Identify which cell holds the provided text, then report its (X, Y) central coordinate. 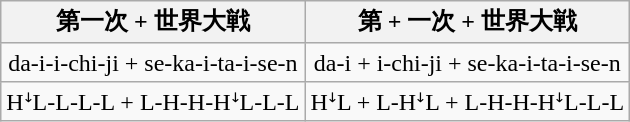
HꜜL + L-HꜜL + L-H-H-HꜜL-L-L (468, 101)
HꜜL-L-L-L + L-H-H-HꜜL-L-L (153, 101)
da-i + i-chi-ji + se-ka-i-ta-i-se-n (468, 62)
da-i-i-chi-ji + se-ka-i-ta-i-se-n (153, 62)
第 + 一次 + 世界大戦 (468, 22)
第一次 + 世界大戦 (153, 22)
